Locate the cell with the specified text and output its (x, y) center coordinate. 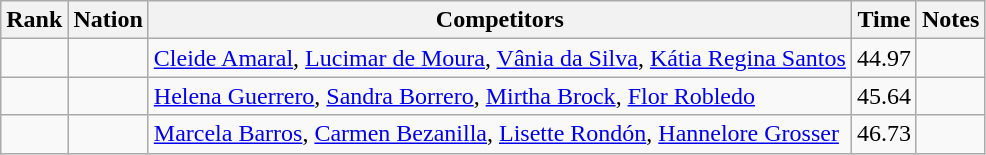
Marcela Barros, Carmen Bezanilla, Lisette Rondón, Hannelore Grosser (500, 134)
Nation (108, 20)
Notes (950, 20)
Helena Guerrero, Sandra Borrero, Mirtha Brock, Flor Robledo (500, 96)
44.97 (884, 58)
Time (884, 20)
Rank (34, 20)
46.73 (884, 134)
Cleide Amaral, Lucimar de Moura, Vânia da Silva, Kátia Regina Santos (500, 58)
Competitors (500, 20)
45.64 (884, 96)
